Provide the (x, y) coordinate of the cell's center where the given text is located.  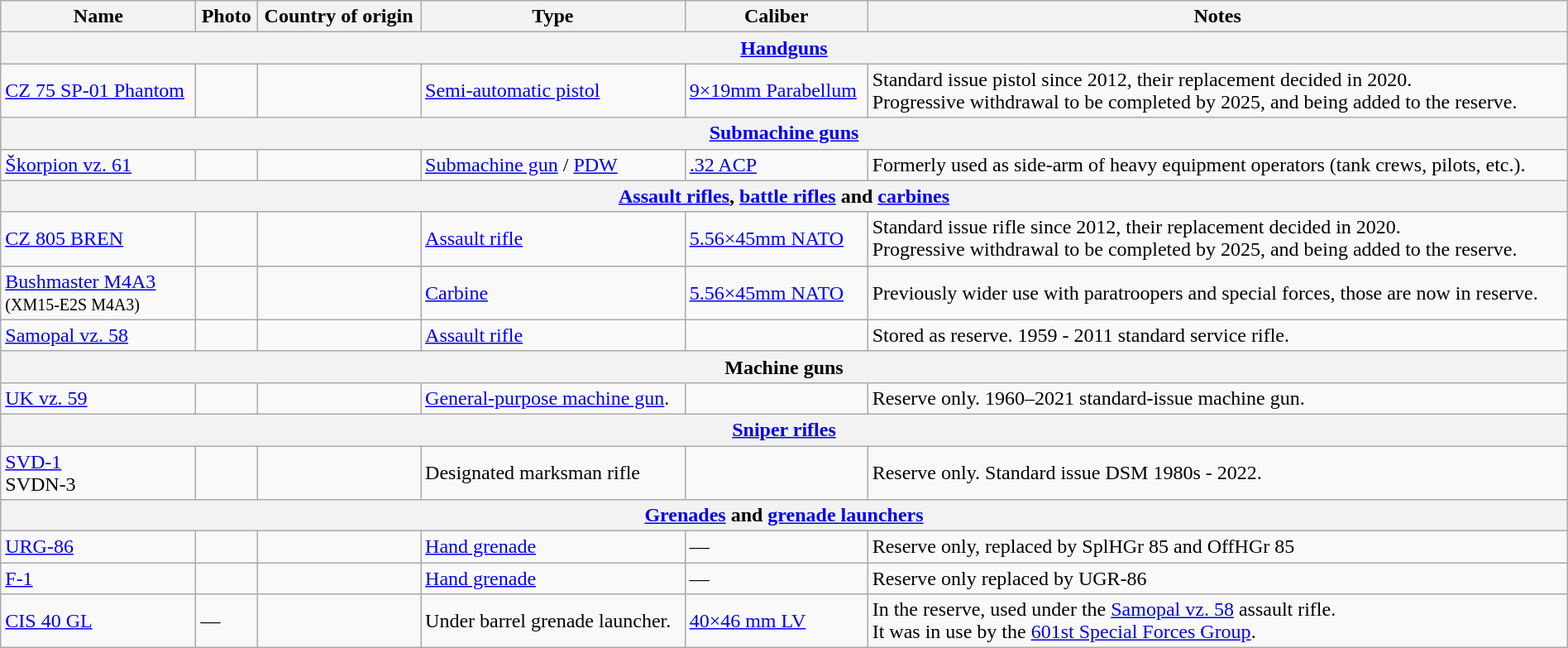
CIS 40 GL (98, 621)
Under barrel grenade launcher. (553, 621)
Submachine gun / PDW (553, 165)
Notes (1217, 17)
Formerly used as side-arm of heavy equipment operators (tank crews, pilots, etc.). (1217, 165)
UK vz. 59 (98, 398)
URG-86 (98, 547)
Caliber (776, 17)
Stored as reserve. 1959 - 2011 standard service rifle. (1217, 335)
CZ 75 SP-01 Phantom (98, 91)
Grenades and grenade launchers (784, 516)
Carbine (553, 293)
.32 ACP (776, 165)
Škorpion vz. 61 (98, 165)
F-1 (98, 578)
Submachine guns (784, 133)
Reserve only. 1960–2021 standard-issue machine gun. (1217, 398)
Standard issue pistol since 2012, their replacement decided in 2020.Progressive withdrawal to be completed by 2025, and being added to the reserve. (1217, 91)
Type (553, 17)
Samopal vz. 58 (98, 335)
Country of origin (339, 17)
CZ 805 BREN (98, 238)
Reserve only replaced by UGR-86 (1217, 578)
Bushmaster M4A3(XM15-E2S M4A3) (98, 293)
Designated marksman rifle (553, 472)
Reserve only, replaced by SplHGr 85 and OffHGr 85 (1217, 547)
SVD-1SVDN-3 (98, 472)
Standard issue rifle since 2012, their replacement decided in 2020.Progressive withdrawal to be completed by 2025, and being added to the reserve. (1217, 238)
Reserve only. Standard issue DSM 1980s - 2022. (1217, 472)
Machine guns (784, 367)
Photo (227, 17)
Name (98, 17)
General-purpose machine gun. (553, 398)
Sniper rifles (784, 430)
Previously wider use with paratroopers and special forces, those are now in reserve. (1217, 293)
Handguns (784, 48)
Assault rifles, battle rifles and carbines (784, 196)
Semi-automatic pistol (553, 91)
In the reserve, used under the Samopal vz. 58 assault rifle.It was in use by the 601st Special Forces Group. (1217, 621)
9×19mm Parabellum (776, 91)
40×46 mm LV (776, 621)
